Search for the cell housing the specified text and yield its (x, y) center coordinate. 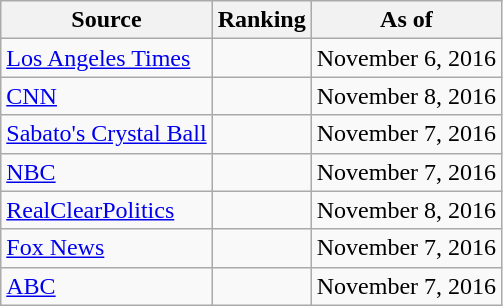
Sabato's Crystal Ball (106, 134)
Fox News (106, 248)
CNN (106, 96)
NBC (106, 172)
Los Angeles Times (106, 58)
RealClearPolitics (106, 210)
ABC (106, 286)
Source (106, 20)
November 6, 2016 (406, 58)
Ranking (262, 20)
As of (406, 20)
